Scan for the cell matching the given text and deliver its (x, y) coordinate at center. 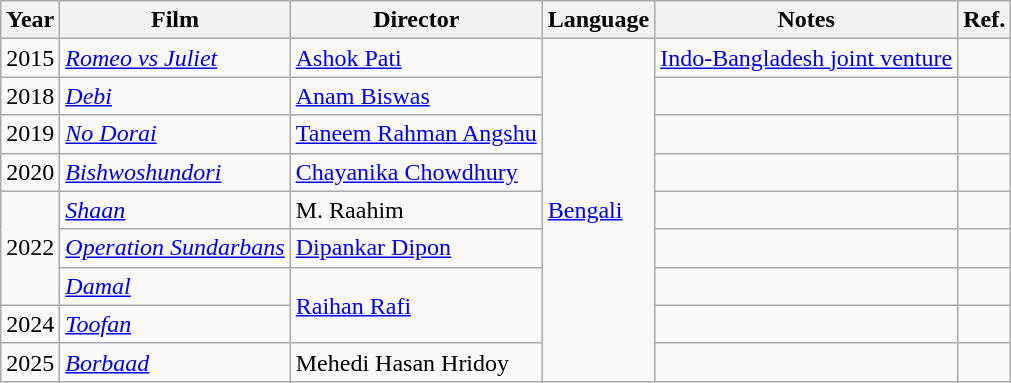
2015 (30, 58)
No Dorai (175, 134)
Raihan Rafi (416, 305)
2024 (30, 324)
2025 (30, 362)
2019 (30, 134)
2022 (30, 248)
Borbaad (175, 362)
Anam Biswas (416, 96)
Toofan (175, 324)
Taneem Rahman Angshu (416, 134)
Indo-Bangladesh joint venture (806, 58)
Dipankar Dipon (416, 248)
Shaan (175, 210)
Ref. (984, 20)
Mehedi Hasan Hridoy (416, 362)
Damal (175, 286)
2020 (30, 172)
Year (30, 20)
Romeo vs Juliet (175, 58)
Bengali (598, 210)
Debi (175, 96)
Chayanika Chowdhury (416, 172)
2018 (30, 96)
Operation Sundarbans (175, 248)
Film (175, 20)
Language (598, 20)
Notes (806, 20)
Bishwoshundori (175, 172)
Director (416, 20)
Ashok Pati (416, 58)
M. Raahim (416, 210)
